Extract the (X, Y) coordinate from the center of the cell holding the provided text.  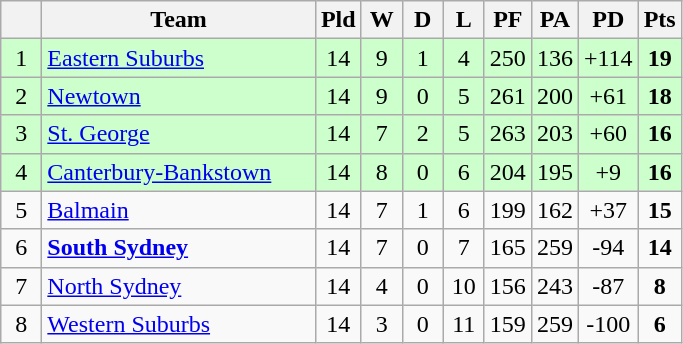
15 (660, 210)
-100 (608, 324)
19 (660, 58)
165 (508, 248)
156 (508, 286)
North Sydney (179, 286)
Pld (338, 20)
263 (508, 134)
261 (508, 96)
-87 (608, 286)
PA (554, 20)
-94 (608, 248)
Pts (660, 20)
PF (508, 20)
199 (508, 210)
204 (508, 172)
162 (554, 210)
136 (554, 58)
D (422, 20)
203 (554, 134)
+9 (608, 172)
Western Suburbs (179, 324)
Newtown (179, 96)
243 (554, 286)
195 (554, 172)
+60 (608, 134)
Canterbury-Bankstown (179, 172)
+61 (608, 96)
+37 (608, 210)
Team (179, 20)
11 (464, 324)
PD (608, 20)
+114 (608, 58)
10 (464, 286)
L (464, 20)
200 (554, 96)
South Sydney (179, 248)
250 (508, 58)
18 (660, 96)
St. George (179, 134)
Balmain (179, 210)
W (382, 20)
Eastern Suburbs (179, 58)
159 (508, 324)
